Provide the (x, y) coordinate of the cell's center where the given text is located.  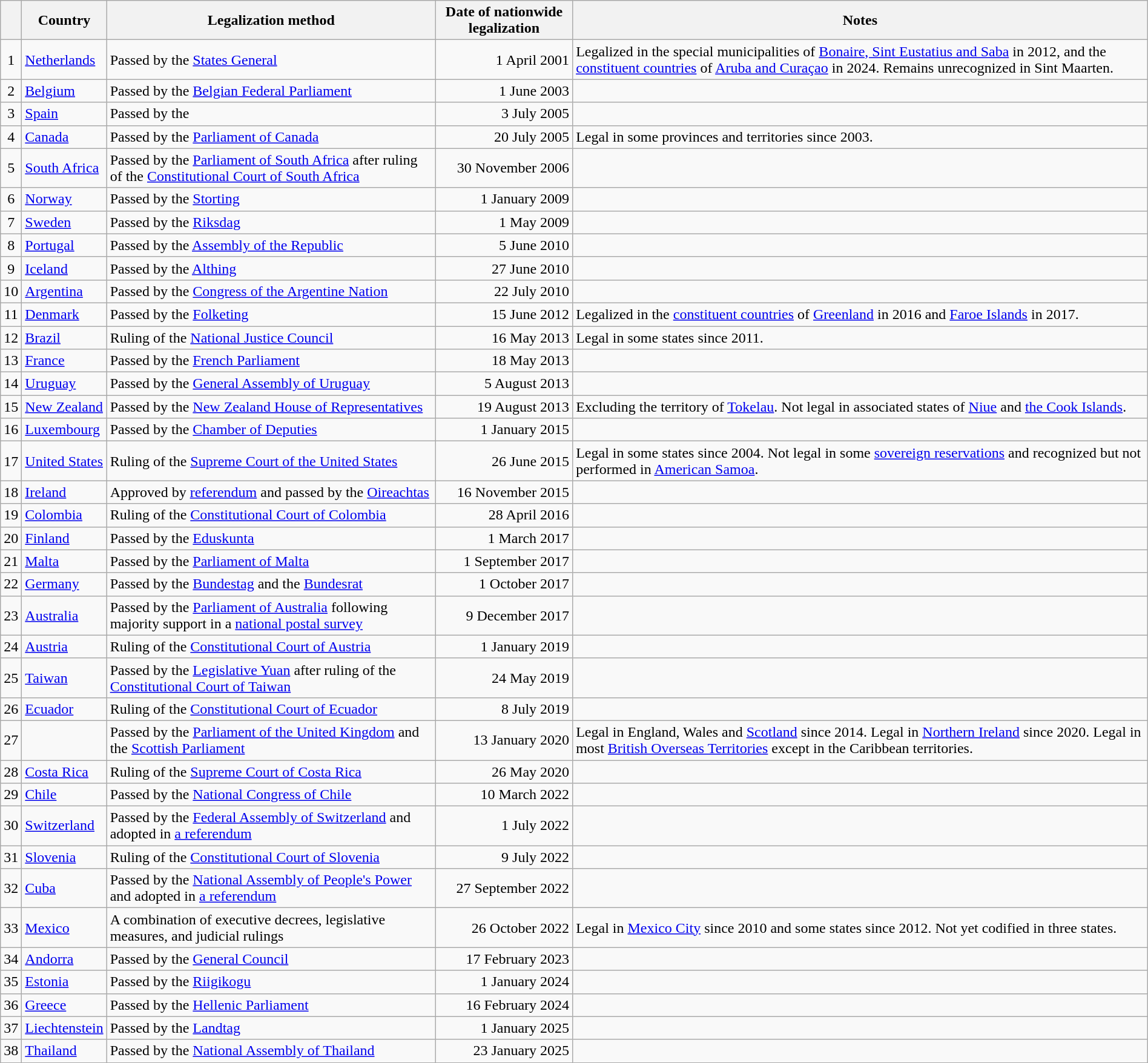
8 (11, 245)
13 January 2020 (504, 740)
28 (11, 772)
7 (11, 222)
10 March 2022 (504, 795)
Legal in some states since 2004. Not legal in some sovereign reservations and recognized but not performed in American Samoa. (860, 461)
18 (11, 492)
Australia (64, 615)
22 (11, 584)
Netherlands (64, 59)
Passed by the Legislative Yuan after ruling of the Constitutional Court of Taiwan (271, 678)
Passed by the Folketing (271, 314)
Passed by the National Assembly of Thailand (271, 1051)
Country (64, 21)
1 (11, 59)
1 January 2025 (504, 1028)
27 June 2010 (504, 268)
Passed by the Parliament of Malta (271, 561)
Passed by the (271, 114)
Passed by the Federal Assembly of Switzerland and adopted in a referendum (271, 826)
France (64, 361)
11 (11, 314)
Passed by the Eduskunta (271, 538)
10 (11, 291)
22 July 2010 (504, 291)
Passed by the Landtag (271, 1028)
24 May 2019 (504, 678)
1 January 2019 (504, 647)
26 October 2022 (504, 927)
17 (11, 461)
23 January 2025 (504, 1051)
Norway (64, 199)
23 (11, 615)
35 (11, 982)
Excluding the territory of Tokelau. Not legal in associated states of Niue and the Cook Islands. (860, 407)
13 (11, 361)
Passed by the Althing (271, 268)
Taiwan (64, 678)
34 (11, 959)
Passed by the Congress of the Argentine Nation (271, 291)
Ruling of the National Justice Council (271, 337)
Spain (64, 114)
Passed by the Riigikogu (271, 982)
24 (11, 647)
Passed by the Storting (271, 199)
Notes (860, 21)
1 May 2009 (504, 222)
3 July 2005 (504, 114)
20 July 2005 (504, 137)
Date of nationwide legalization (504, 21)
26 May 2020 (504, 772)
A combination of executive decrees, legislative measures, and judicial rulings (271, 927)
Austria (64, 647)
17 February 2023 (504, 959)
1 March 2017 (504, 538)
Liechtenstein (64, 1028)
Passed by the Chamber of Deputies (271, 430)
19 (11, 515)
16 February 2024 (504, 1005)
Legal in some provinces and territories since 2003. (860, 137)
26 (11, 709)
Denmark (64, 314)
3 (11, 114)
Belgium (64, 91)
20 (11, 538)
21 (11, 561)
19 August 2013 (504, 407)
Andorra (64, 959)
15 (11, 407)
Sweden (64, 222)
Argentina (64, 291)
31 (11, 857)
27 (11, 740)
Brazil (64, 337)
Ruling of the Supreme Court of the United States (271, 461)
Cuba (64, 889)
1 January 2015 (504, 430)
Ruling of the Supreme Court of Costa Rica (271, 772)
Greece (64, 1005)
2 (11, 91)
28 April 2016 (504, 515)
15 June 2012 (504, 314)
Thailand (64, 1051)
25 (11, 678)
Passed by the National Assembly of People's Power and adopted in a referendum (271, 889)
Passed by the Riksdag (271, 222)
4 (11, 137)
1 January 2024 (504, 982)
5 (11, 168)
Passed by the Parliament of the United Kingdom and the Scottish Parliament (271, 740)
Passed by the Belgian Federal Parliament (271, 91)
8 July 2019 (504, 709)
Passed by the Assembly of the Republic (271, 245)
South Africa (64, 168)
33 (11, 927)
Ireland (64, 492)
5 August 2013 (504, 384)
Legal in Mexico City since 2010 and some states since 2012. Not yet codified in three states. (860, 927)
1 July 2022 (504, 826)
Passed by the States General (271, 59)
Legal in some states since 2011. (860, 337)
18 May 2013 (504, 361)
Passed by the New Zealand House of Representatives (271, 407)
Ruling of the Constitutional Court of Colombia (271, 515)
Canada (64, 137)
1 April 2001 (504, 59)
Passed by the General Council (271, 959)
27 September 2022 (504, 889)
36 (11, 1005)
Iceland (64, 268)
Passed by the Parliament of Canada (271, 137)
Mexico (64, 927)
30 November 2006 (504, 168)
1 June 2003 (504, 91)
Estonia (64, 982)
United States (64, 461)
Finland (64, 538)
Costa Rica (64, 772)
Uruguay (64, 384)
32 (11, 889)
Legalized in the constituent countries of Greenland in 2016 and Faroe Islands in 2017. (860, 314)
26 June 2015 (504, 461)
9 (11, 268)
29 (11, 795)
Ruling of the Constitutional Court of Austria (271, 647)
16 November 2015 (504, 492)
Malta (64, 561)
Passed by the National Congress of Chile (271, 795)
1 September 2017 (504, 561)
Passed by the Hellenic Parliament (271, 1005)
Switzerland (64, 826)
Chile (64, 795)
9 December 2017 (504, 615)
Luxembourg (64, 430)
Ruling of the Constitutional Court of Ecuador (271, 709)
Germany (64, 584)
Passed by the General Assembly of Uruguay (271, 384)
Passed by the Parliament of Australia following majority support in a national postal survey (271, 615)
16 May 2013 (504, 337)
Colombia (64, 515)
30 (11, 826)
Ruling of the Constitutional Court of Slovenia (271, 857)
38 (11, 1051)
16 (11, 430)
Slovenia (64, 857)
6 (11, 199)
New Zealand (64, 407)
Ecuador (64, 709)
Approved by referendum and passed by the Oireachtas (271, 492)
9 July 2022 (504, 857)
1 January 2009 (504, 199)
1 October 2017 (504, 584)
12 (11, 337)
5 June 2010 (504, 245)
Passed by the Bundestag and the Bundesrat (271, 584)
Portugal (64, 245)
14 (11, 384)
37 (11, 1028)
Passed by the Parliament of South Africa after ruling of the Constitutional Court of South Africa (271, 168)
Legalization method (271, 21)
Passed by the French Parliament (271, 361)
